From the cell containing the given text, extract its center point as (x, y) coordinate. 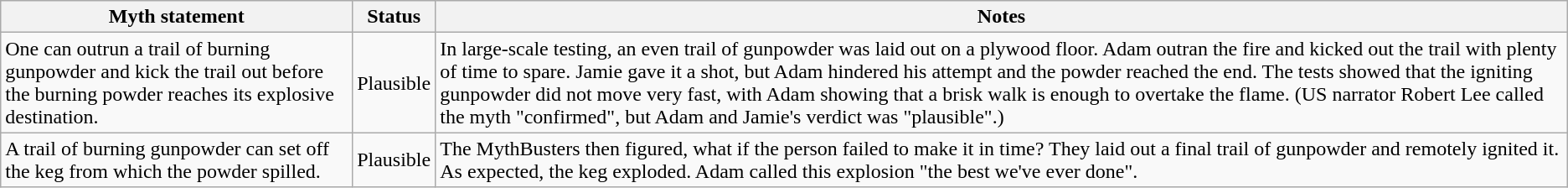
Status (394, 17)
Notes (1002, 17)
Myth statement (177, 17)
One can outrun a trail of burning gunpowder and kick the trail out before the burning powder reaches its explosive destination. (177, 82)
A trail of burning gunpowder can set off the keg from which the powder spilled. (177, 159)
